For the text-containing cell, return its midpoint in [x, y] coordinate format. 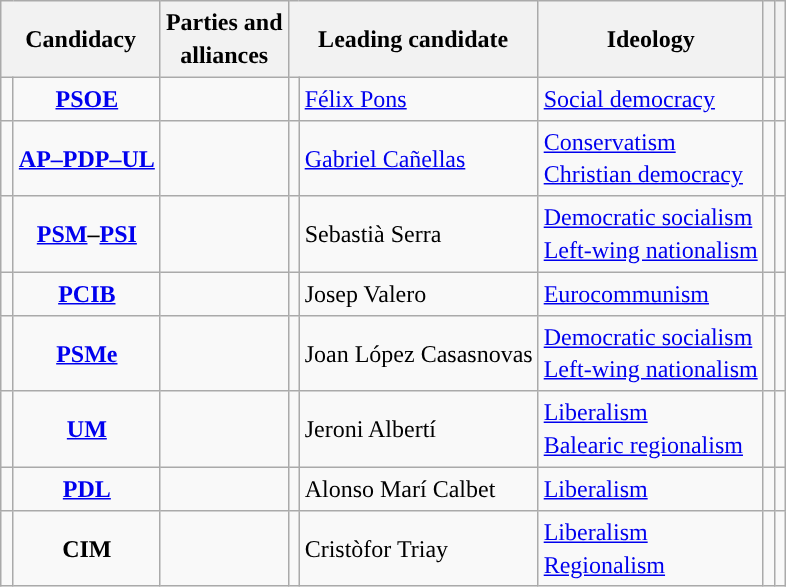
AP–PDP–UL [86, 158]
Jeroni Albertí [418, 429]
PSOE [86, 98]
Sebastià Serra [418, 234]
PCIB [86, 294]
PSMe [86, 353]
Leading candidate [413, 39]
PSM–PSI [86, 234]
Félix Pons [418, 98]
ConservatismChristian democracy [650, 158]
Cristòfor Triay [418, 548]
Alonso Marí Calbet [418, 488]
Joan López Casasnovas [418, 353]
Ideology [650, 39]
Gabriel Cañellas [418, 158]
Josep Valero [418, 294]
Candidacy [81, 39]
Parties andalliances [224, 39]
Eurocommunism [650, 294]
Liberalism [650, 488]
LiberalismRegionalism [650, 548]
PDL [86, 488]
LiberalismBalearic regionalism [650, 429]
UM [86, 429]
Social democracy [650, 98]
CIM [86, 548]
